Return (x, y) of the center of cell containing provided text 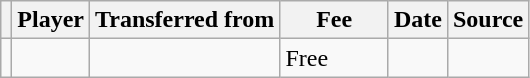
Date (418, 20)
Fee (334, 20)
Source (488, 20)
Player (51, 20)
Free (334, 58)
Transferred from (185, 20)
